Search for the cell housing the specified text and yield its (X, Y) center coordinate. 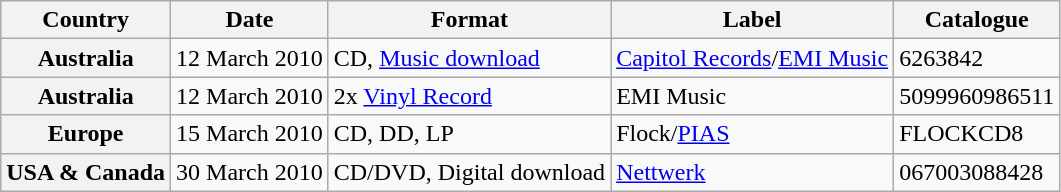
USA & Canada (86, 172)
Country (86, 20)
067003088428 (977, 172)
Capitol Records/EMI Music (752, 58)
Catalogue (977, 20)
30 March 2010 (250, 172)
5099960986511 (977, 96)
2x Vinyl Record (469, 96)
CD, DD, LP (469, 134)
Format (469, 20)
CD, Music download (469, 58)
Flock/PIAS (752, 134)
Label (752, 20)
Nettwerk (752, 172)
Europe (86, 134)
CD/DVD, Digital download (469, 172)
6263842 (977, 58)
EMI Music (752, 96)
Date (250, 20)
15 March 2010 (250, 134)
FLOCKCD8 (977, 134)
